Search for the cell housing the specified text and yield its [x, y] center coordinate. 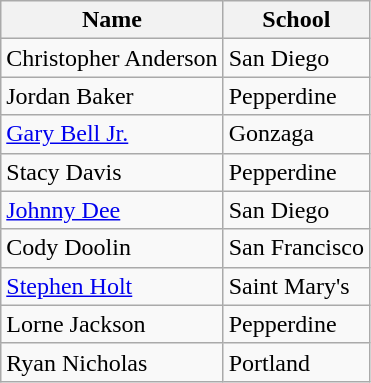
Stephen Holt [112, 286]
Portland [296, 362]
Gonzaga [296, 134]
School [296, 20]
Gary Bell Jr. [112, 134]
Cody Doolin [112, 248]
Stacy Davis [112, 172]
Jordan Baker [112, 96]
Name [112, 20]
Johnny Dee [112, 210]
Christopher Anderson [112, 58]
Ryan Nicholas [112, 362]
Saint Mary's [296, 286]
San Francisco [296, 248]
Lorne Jackson [112, 324]
